From the cell containing the given text, extract its center point as [X, Y] coordinate. 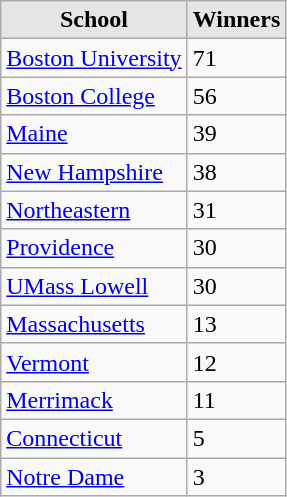
5 [236, 438]
12 [236, 362]
UMass Lowell [94, 286]
Connecticut [94, 438]
56 [236, 96]
11 [236, 400]
Providence [94, 248]
39 [236, 134]
Winners [236, 20]
71 [236, 58]
Notre Dame [94, 477]
38 [236, 172]
Merrimack [94, 400]
3 [236, 477]
13 [236, 324]
Boston College [94, 96]
31 [236, 210]
Northeastern [94, 210]
Boston University [94, 58]
Vermont [94, 362]
School [94, 20]
Maine [94, 134]
New Hampshire [94, 172]
Massachusetts [94, 324]
